Extract the (X, Y) coordinate from the center of the cell holding the provided text.  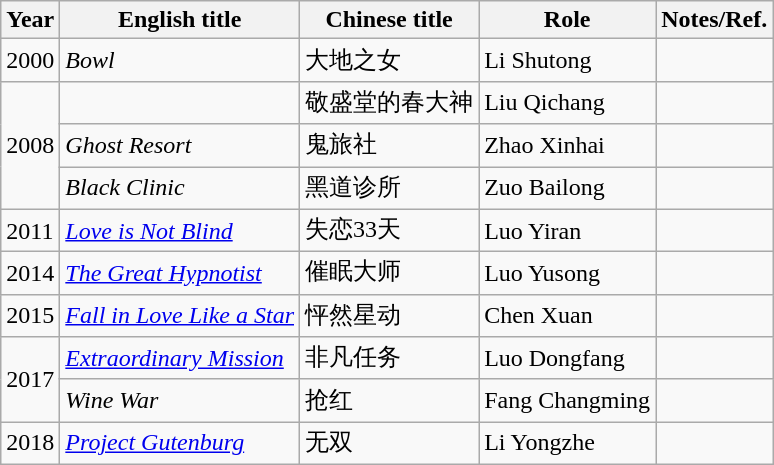
2015 (30, 316)
敬盛堂的春大神 (390, 102)
Wine War (180, 400)
2017 (30, 380)
Luo Yiran (568, 230)
Notes/Ref. (714, 20)
Luo Yusong (568, 274)
Luo Dongfang (568, 358)
2008 (30, 145)
催眠大师 (390, 274)
Liu Qichang (568, 102)
黑道诊所 (390, 188)
Role (568, 20)
Chen Xuan (568, 316)
Li Shutong (568, 60)
大地之女 (390, 60)
2014 (30, 274)
2000 (30, 60)
2018 (30, 444)
Black Clinic (180, 188)
2011 (30, 230)
失恋33天 (390, 230)
鬼旅社 (390, 146)
非凡任务 (390, 358)
抢红 (390, 400)
Extraordinary Mission (180, 358)
Zuo Bailong (568, 188)
Li Yongzhe (568, 444)
怦然星动 (390, 316)
Zhao Xinhai (568, 146)
Project Gutenburg (180, 444)
Year (30, 20)
无双 (390, 444)
Ghost Resort (180, 146)
Fang Changming (568, 400)
English title (180, 20)
Bowl (180, 60)
Love is Not Blind (180, 230)
Fall in Love Like a Star (180, 316)
Chinese title (390, 20)
The Great Hypnotist (180, 274)
